Pinpoint the cell where the given text exists, returning its (x, y) midpoint coordinate. 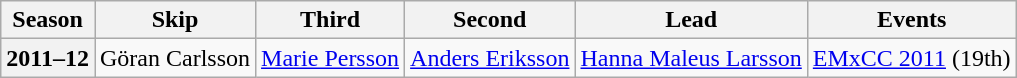
Skip (174, 20)
Marie Persson (330, 58)
Third (330, 20)
Göran Carlsson (174, 58)
Season (48, 20)
Lead (691, 20)
Second (490, 20)
2011–12 (48, 58)
Anders Eriksson (490, 58)
Events (912, 20)
Hanna Maleus Larsson (691, 58)
EMxCC 2011 (19th) (912, 58)
